Find where the given text appears and provide that cell's center as (X, Y) coordinate. 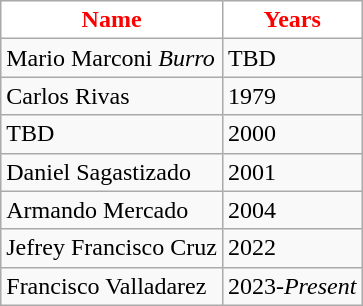
Daniel Sagastizado (112, 172)
2004 (292, 210)
Armando Mercado (112, 210)
2022 (292, 248)
Mario Marconi Burro (112, 58)
Years (292, 20)
2000 (292, 134)
1979 (292, 96)
2001 (292, 172)
Jefrey Francisco Cruz (112, 248)
Carlos Rivas (112, 96)
2023-Present (292, 286)
Name (112, 20)
Francisco Valladarez (112, 286)
